Return [x, y] of the center of cell containing provided text 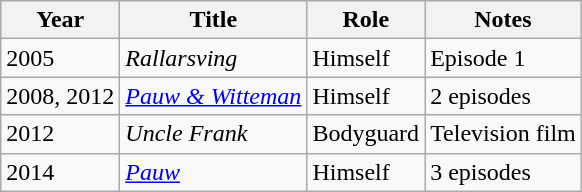
2005 [60, 58]
Year [60, 20]
2012 [60, 134]
Uncle Frank [214, 134]
Rallarsving [214, 58]
Bodyguard [366, 134]
Episode 1 [504, 58]
Pauw & Witteman [214, 96]
Notes [504, 20]
Pauw [214, 172]
2014 [60, 172]
3 episodes [504, 172]
2008, 2012 [60, 96]
2 episodes [504, 96]
Role [366, 20]
Title [214, 20]
Television film [504, 134]
